Locate the cell with the specified text and output its (x, y) center coordinate. 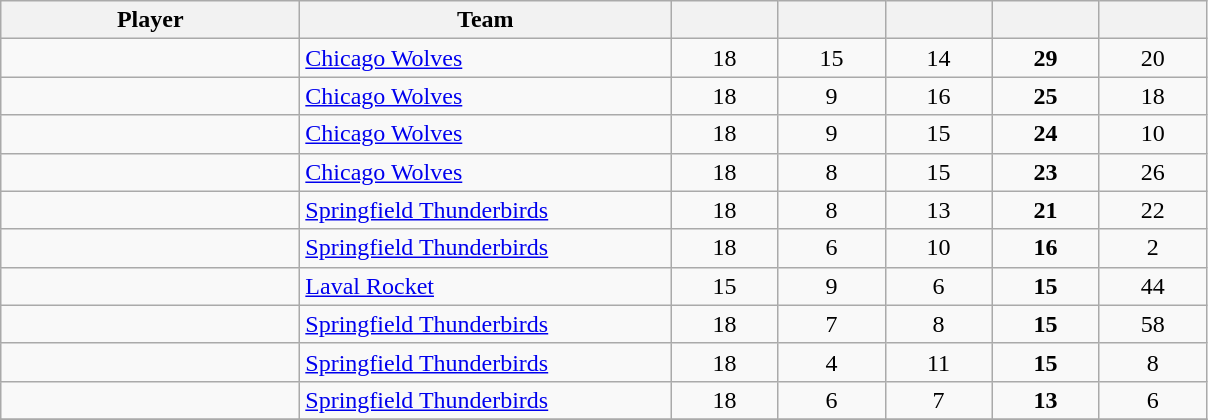
21 (1046, 210)
20 (1152, 58)
58 (1152, 324)
Laval Rocket (486, 286)
Team (486, 20)
25 (1046, 96)
22 (1152, 210)
Player (150, 20)
24 (1046, 134)
29 (1046, 58)
4 (832, 362)
11 (938, 362)
2 (1152, 248)
44 (1152, 286)
23 (1046, 172)
14 (938, 58)
26 (1152, 172)
